Return [X, Y] of the center of cell containing provided text 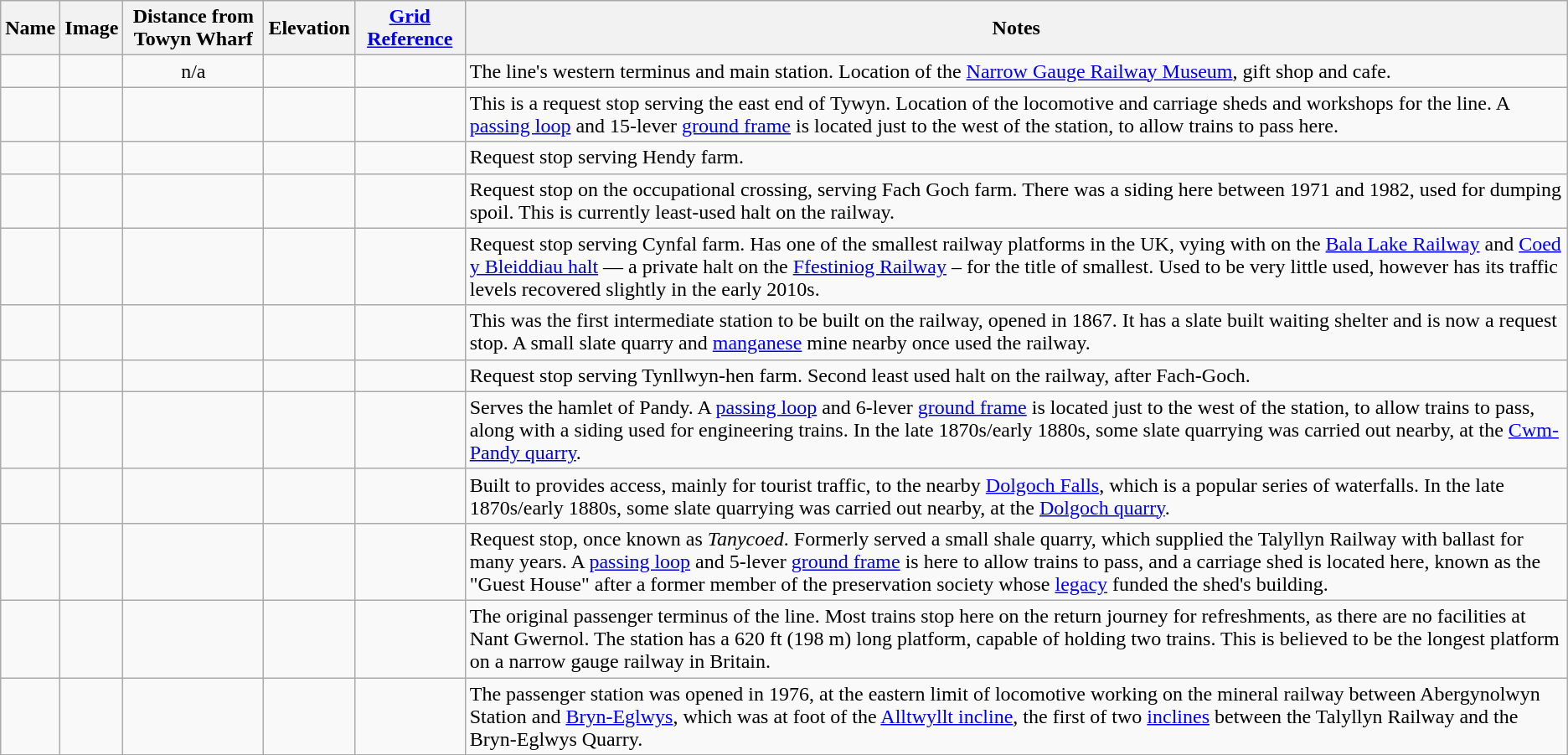
Request stop serving Tynllwyn-hen farm. Second least used halt on the railway, after Fach-Goch. [1016, 375]
Elevation [309, 28]
Notes [1016, 28]
Request stop serving Hendy farm. [1016, 158]
Grid Reference [410, 28]
n/a [193, 71]
The line's western terminus and main station. Location of the Narrow Gauge Railway Museum, gift shop and cafe. [1016, 71]
Name [30, 28]
Image [92, 28]
Distance from Towyn Wharf [193, 28]
